Return the [x, y] coordinate for the center point of the cell that contains the specified text.  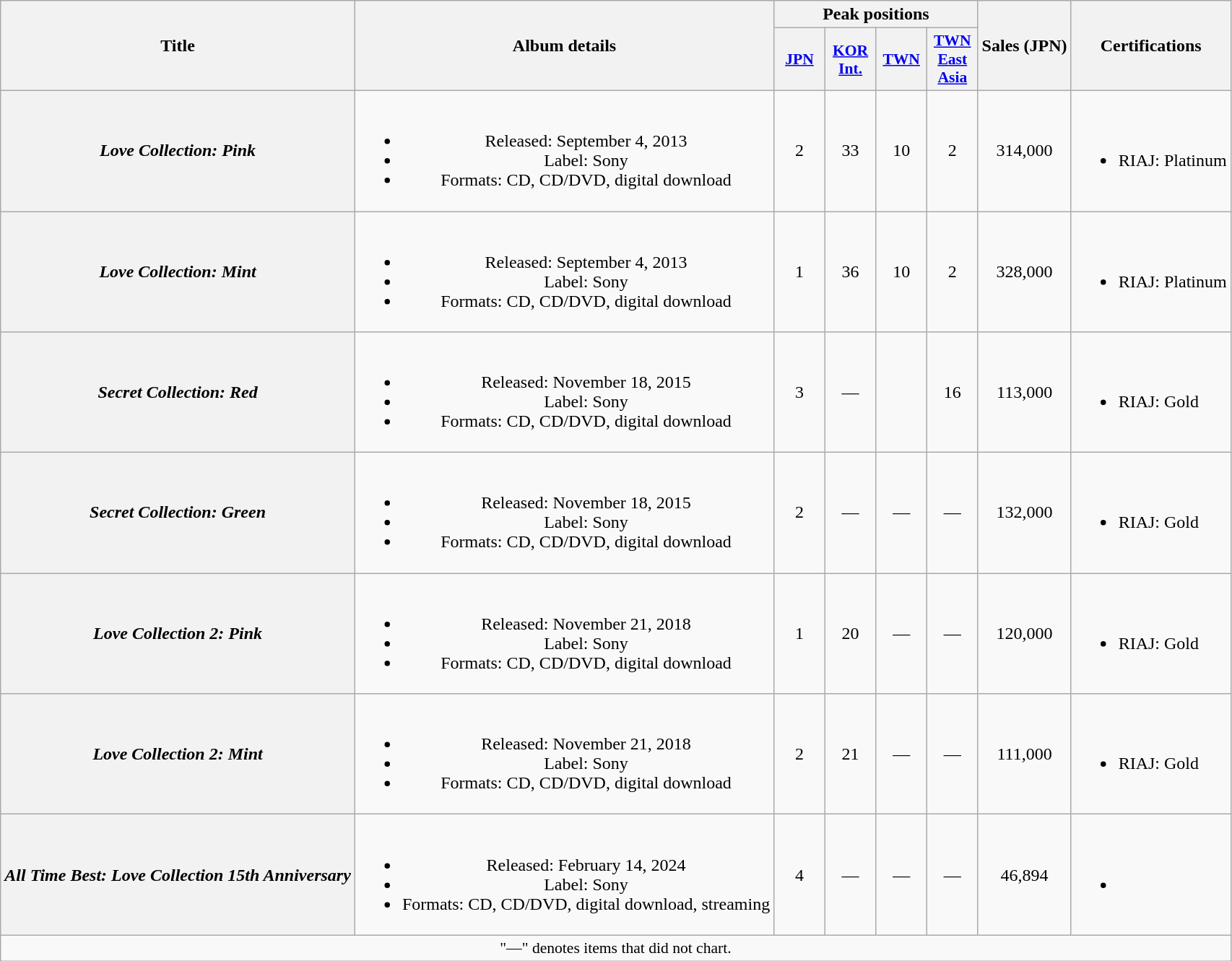
Love Collection: Pink [178, 150]
Secret Collection: Red [178, 393]
Peak positions [876, 14]
Sales (JPN) [1024, 46]
33 [851, 150]
Love Collection: Mint [178, 271]
"—" denotes items that did not chart. [615, 948]
Released: February 14, 2024Label: SonyFormats: CD, CD/DVD, digital download, streaming [564, 875]
TWN [901, 59]
All Time Best: Love Collection 15th Anniversary [178, 875]
46,894 [1024, 875]
36 [851, 271]
Secret Collection: Green [178, 513]
4 [800, 875]
KOR Int. [851, 59]
20 [851, 634]
Love Collection 2: Mint [178, 754]
TWN East Asia [952, 59]
16 [952, 393]
328,000 [1024, 271]
132,000 [1024, 513]
111,000 [1024, 754]
21 [851, 754]
314,000 [1024, 150]
120,000 [1024, 634]
Certifications [1151, 46]
Title [178, 46]
Love Collection 2: Pink [178, 634]
JPN [800, 59]
Album details [564, 46]
113,000 [1024, 393]
3 [800, 393]
